Identify which cell holds the provided text, then report its [x, y] central coordinate. 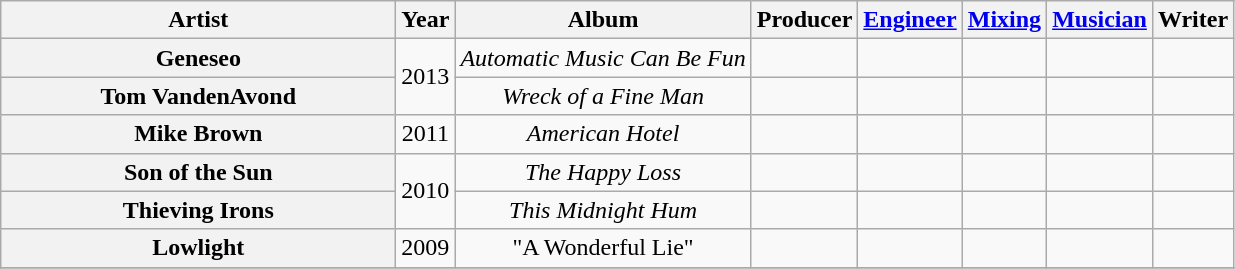
Automatic Music Can Be Fun [603, 58]
"A Wonderful Lie" [603, 248]
This Midnight Hum [603, 210]
Producer [804, 20]
2013 [426, 77]
Tom VandenAvond [198, 96]
Album [603, 20]
Son of the Sun [198, 172]
2010 [426, 191]
Engineer [910, 20]
Writer [1192, 20]
2011 [426, 134]
Wreck of a Fine Man [603, 96]
2009 [426, 248]
Geneseo [198, 58]
Musician [1100, 20]
Thieving Irons [198, 210]
American Hotel [603, 134]
Lowlight [198, 248]
Artist [198, 20]
Mixing [1004, 20]
Year [426, 20]
The Happy Loss [603, 172]
Mike Brown [198, 134]
